For the text-containing cell, return its midpoint in [X, Y] coordinate format. 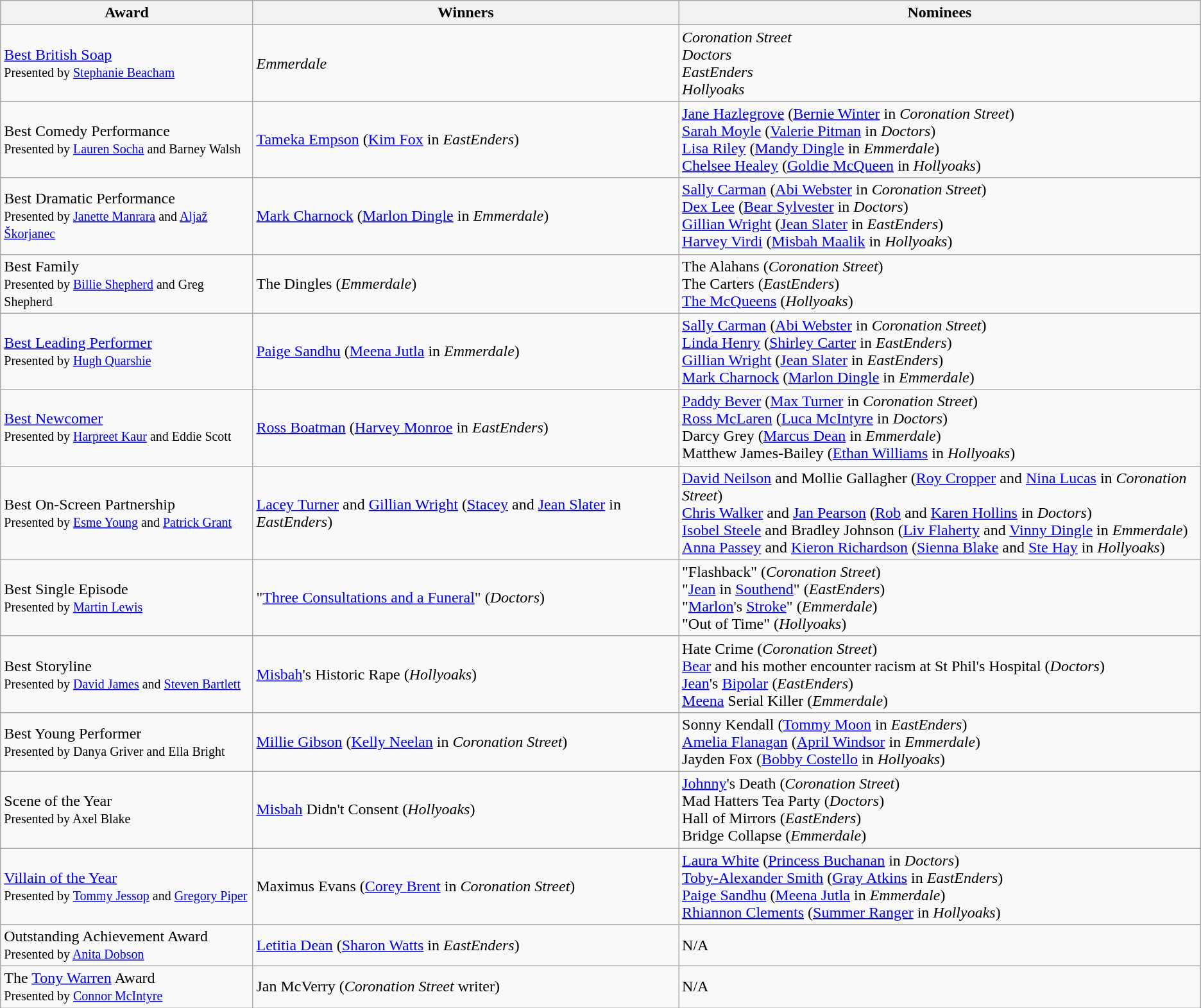
Best Dramatic PerformancePresented by Janette Manrara and Aljaž Škorjanec [127, 216]
Best Young PerformerPresented by Danya Griver and Ella Bright [127, 742]
Best Single EpisodePresented by Martin Lewis [127, 598]
Winners [466, 13]
Outstanding Achievement AwardPresented by Anita Dobson [127, 946]
Letitia Dean (Sharon Watts in EastEnders) [466, 946]
Best On-Screen PartnershipPresented by Esme Young and Patrick Grant [127, 513]
Emmerdale [466, 63]
Misbah Didn't Consent (Hollyoaks) [466, 810]
The Alahans (Coronation Street) The Carters (EastEnders) The McQueens (Hollyoaks) [940, 284]
Best Comedy PerformancePresented by Lauren Socha and Barney Walsh [127, 140]
Paige Sandhu (Meena Jutla in Emmerdale) [466, 352]
Johnny's Death (Coronation Street) Mad Hatters Tea Party (Doctors) Hall of Mirrors (EastEnders) Bridge Collapse (Emmerdale) [940, 810]
Best StorylinePresented by David James and Steven Bartlett [127, 674]
Mark Charnock (Marlon Dingle in Emmerdale) [466, 216]
Ross Boatman (Harvey Monroe in EastEnders) [466, 427]
Villain of the YearPresented by Tommy Jessop and Gregory Piper [127, 887]
Misbah's Historic Rape (Hollyoaks) [466, 674]
Jan McVerry (Coronation Street writer) [466, 987]
"Three Consultations and a Funeral" (Doctors) [466, 598]
Best Leading PerformerPresented by Hugh Quarshie [127, 352]
Millie Gibson (Kelly Neelan in Coronation Street) [466, 742]
Scene of the YearPresented by Axel Blake [127, 810]
Coronation Street Doctors EastEnders Hollyoaks [940, 63]
The Dingles (Emmerdale) [466, 284]
Best British SoapPresented by Stephanie Beacham [127, 63]
Best NewcomerPresented by Harpreet Kaur and Eddie Scott [127, 427]
The Tony Warren AwardPresented by Connor McIntyre [127, 987]
Nominees [940, 13]
Tameka Empson (Kim Fox in EastEnders) [466, 140]
Best FamilyPresented by Billie Shepherd and Greg Shepherd [127, 284]
Maximus Evans (Corey Brent in Coronation Street) [466, 887]
Award [127, 13]
Lacey Turner and Gillian Wright (Stacey and Jean Slater in EastEnders) [466, 513]
Sonny Kendall (Tommy Moon in EastEnders) Amelia Flanagan (April Windsor in Emmerdale) Jayden Fox (Bobby Costello in Hollyoaks) [940, 742]
"Flashback" (Coronation Street) "Jean in Southend" (EastEnders) "Marlon's Stroke" (Emmerdale) "Out of Time" (Hollyoaks) [940, 598]
